Capture the cell that displays the provided text and extract its (x, y) central coordinate. 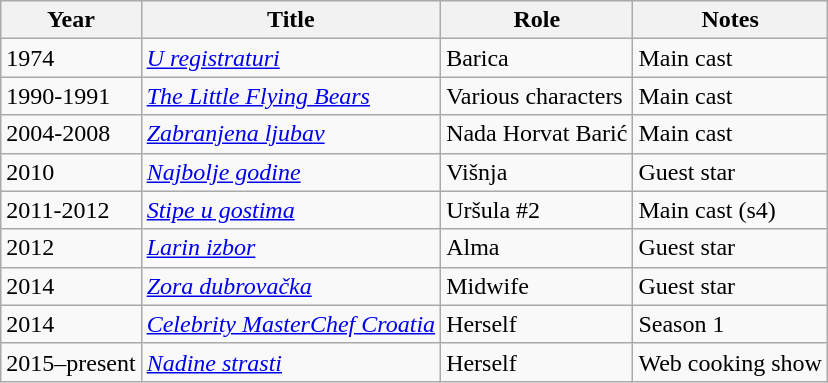
Zabranjena ljubav (290, 134)
Uršula #2 (537, 210)
Notes (730, 20)
2012 (71, 248)
Main cast (s4) (730, 210)
Celebrity MasterChef Croatia (290, 324)
2015–present (71, 362)
Nada Horvat Barić (537, 134)
Season 1 (730, 324)
Web cooking show (730, 362)
Various characters (537, 96)
Zora dubrovačka (290, 286)
Barica (537, 58)
Nadine strasti (290, 362)
U registraturi (290, 58)
Najbolje godine (290, 172)
Larin izbor (290, 248)
1990-1991 (71, 96)
Year (71, 20)
The Little Flying Bears (290, 96)
2010 (71, 172)
2011-2012 (71, 210)
Role (537, 20)
Višnja (537, 172)
1974 (71, 58)
Midwife (537, 286)
Stipe u gostima (290, 210)
Title (290, 20)
Alma (537, 248)
2004-2008 (71, 134)
